Determine the [x, y] coordinate at the center of the cell enclosing the given text.  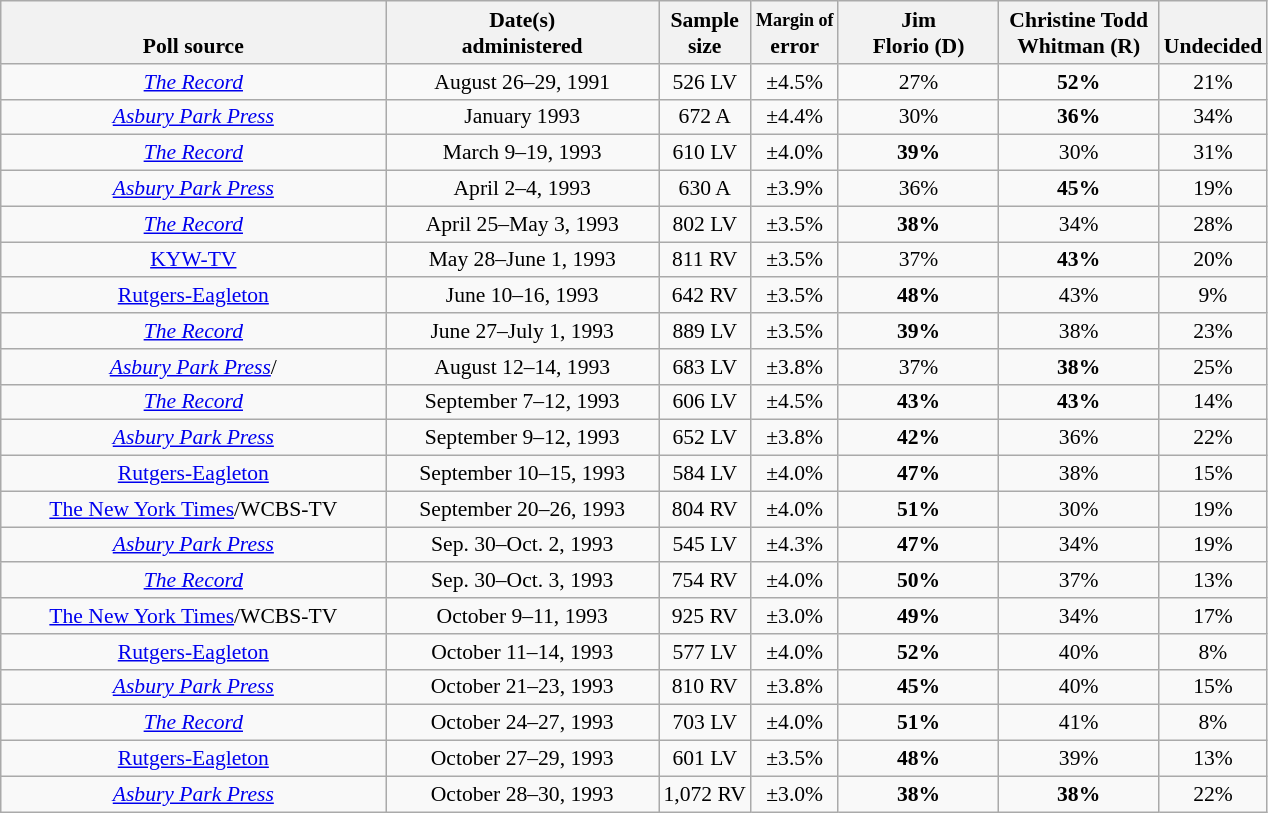
June 10–16, 1993 [522, 296]
January 1993 [522, 117]
811 RV [704, 260]
23% [1213, 331]
28% [1213, 224]
703 LV [704, 723]
Margin oferror [795, 32]
545 LV [704, 545]
April 2–4, 1993 [522, 189]
683 LV [704, 367]
August 12–14, 1993 [522, 367]
Samplesize [704, 32]
925 RV [704, 616]
September 7–12, 1993 [522, 402]
October 28–30, 1993 [522, 794]
584 LV [704, 474]
672 A [704, 117]
25% [1213, 367]
October 24–27, 1993 [522, 723]
September 20–26, 1993 [522, 509]
642 RV [704, 296]
Undecided [1213, 32]
49% [918, 616]
21% [1213, 82]
October 21–23, 1993 [522, 687]
March 9–19, 1993 [522, 153]
14% [1213, 402]
42% [918, 438]
9% [1213, 296]
October 9–11, 1993 [522, 616]
Date(s)administered [522, 32]
610 LV [704, 153]
August 26–29, 1991 [522, 82]
802 LV [704, 224]
June 27–July 1, 1993 [522, 331]
577 LV [704, 652]
41% [1079, 723]
Sep. 30–Oct. 3, 1993 [522, 581]
606 LV [704, 402]
27% [918, 82]
±3.9% [795, 189]
KYW-TV [194, 260]
20% [1213, 260]
1,072 RV [704, 794]
31% [1213, 153]
810 RV [704, 687]
October 27–29, 1993 [522, 759]
October 11–14, 1993 [522, 652]
±4.3% [795, 545]
50% [918, 581]
April 25–May 3, 1993 [522, 224]
September 10–15, 1993 [522, 474]
Poll source [194, 32]
Asbury Park Press/ [194, 367]
May 28–June 1, 1993 [522, 260]
804 RV [704, 509]
JimFlorio (D) [918, 32]
526 LV [704, 82]
601 LV [704, 759]
652 LV [704, 438]
630 A [704, 189]
754 RV [704, 581]
±4.4% [795, 117]
889 LV [704, 331]
17% [1213, 616]
Sep. 30–Oct. 2, 1993 [522, 545]
September 9–12, 1993 [522, 438]
Christine ToddWhitman (R) [1079, 32]
